Determine the [x, y] coordinate at the center of the cell enclosing the given text.  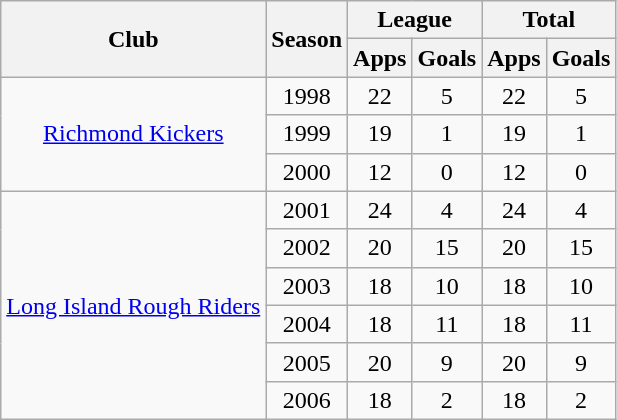
Season [307, 39]
2006 [307, 400]
2005 [307, 362]
2003 [307, 286]
Total [549, 20]
2001 [307, 210]
Long Island Rough Riders [134, 305]
Club [134, 39]
League [415, 20]
2002 [307, 248]
Richmond Kickers [134, 134]
2000 [307, 172]
1998 [307, 96]
1999 [307, 134]
2004 [307, 324]
